Provide the (x, y) coordinate of the cell's center where the given text is located.  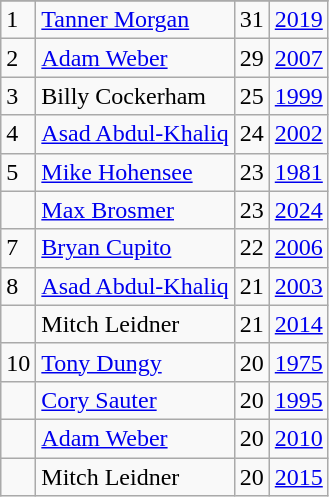
2003 (298, 286)
2 (18, 58)
8 (18, 286)
4 (18, 134)
25 (252, 96)
2024 (298, 210)
Cory Sauter (135, 400)
1981 (298, 172)
1 (18, 20)
Tony Dungy (135, 362)
2015 (298, 477)
2006 (298, 248)
Mike Hohensee (135, 172)
5 (18, 172)
10 (18, 362)
3 (18, 96)
2014 (298, 324)
1975 (298, 362)
1999 (298, 96)
Bryan Cupito (135, 248)
Billy Cockerham (135, 96)
2010 (298, 438)
22 (252, 248)
31 (252, 20)
2007 (298, 58)
29 (252, 58)
1995 (298, 400)
24 (252, 134)
2019 (298, 20)
2002 (298, 134)
Tanner Morgan (135, 20)
Max Brosmer (135, 210)
7 (18, 248)
